Provide the (x, y) coordinate of the cell's center where the given text is located.  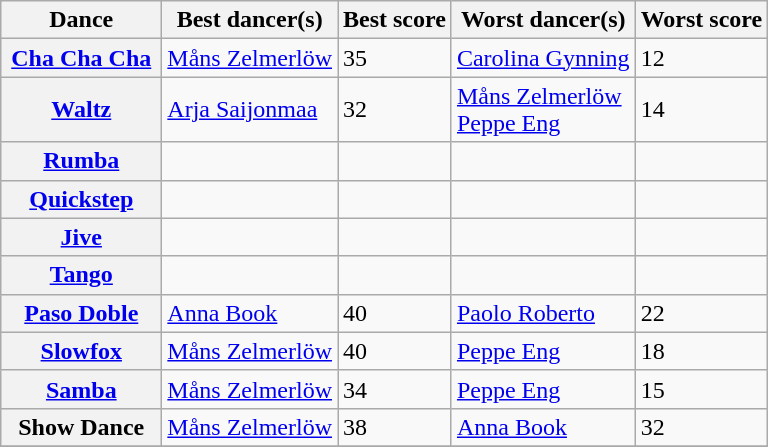
12 (702, 58)
14 (702, 110)
18 (702, 351)
Måns ZelmerlöwPeppe Eng (543, 110)
34 (395, 389)
Cha Cha Cha (82, 58)
38 (395, 427)
Dance (82, 20)
Quickstep (82, 199)
Best score (395, 20)
Slowfox (82, 351)
Tango (82, 275)
Paolo Roberto (543, 313)
Paso Doble (82, 313)
Worst score (702, 20)
Arja Saijonmaa (250, 110)
Best dancer(s) (250, 20)
Jive (82, 237)
Worst dancer(s) (543, 20)
Samba (82, 389)
Carolina Gynning (543, 58)
15 (702, 389)
Waltz (82, 110)
Show Dance (82, 427)
35 (395, 58)
Rumba (82, 161)
22 (702, 313)
